Search for the cell housing the specified text and yield its [x, y] center coordinate. 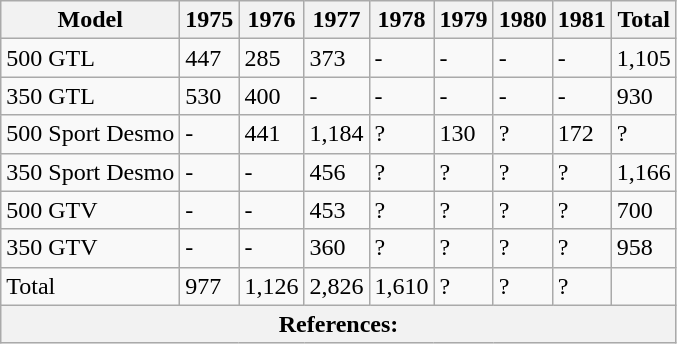
1,126 [272, 286]
447 [210, 58]
456 [336, 172]
500 GTL [90, 58]
930 [644, 96]
1,166 [644, 172]
500 GTV [90, 210]
1978 [402, 20]
500 Sport Desmo [90, 134]
1980 [522, 20]
977 [210, 286]
1976 [272, 20]
Model [90, 20]
1,184 [336, 134]
1979 [464, 20]
285 [272, 58]
350 Sport Desmo [90, 172]
373 [336, 58]
130 [464, 134]
400 [272, 96]
References: [339, 324]
350 GTV [90, 248]
1,610 [402, 286]
2,826 [336, 286]
1977 [336, 20]
530 [210, 96]
1981 [582, 20]
700 [644, 210]
453 [336, 210]
1,105 [644, 58]
360 [336, 248]
958 [644, 248]
350 GTL [90, 96]
172 [582, 134]
1975 [210, 20]
441 [272, 134]
